Determine the (x, y) coordinate at the center of the cell enclosing the given text.  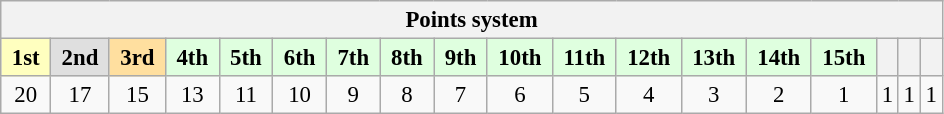
5th (246, 58)
6 (520, 95)
9 (353, 95)
13th (714, 58)
15 (137, 95)
7 (461, 95)
1st (26, 58)
8th (407, 58)
3rd (137, 58)
4 (648, 95)
12th (648, 58)
11th (584, 58)
2 (778, 95)
10 (300, 95)
11 (246, 95)
8 (407, 95)
2nd (80, 58)
13 (192, 95)
17 (80, 95)
7th (353, 58)
14th (778, 58)
6th (300, 58)
10th (520, 58)
20 (26, 95)
Points system (472, 20)
9th (461, 58)
4th (192, 58)
3 (714, 95)
15th (844, 58)
5 (584, 95)
